Detect which cell encompasses the target text, then output its [X, Y] center coordinate. 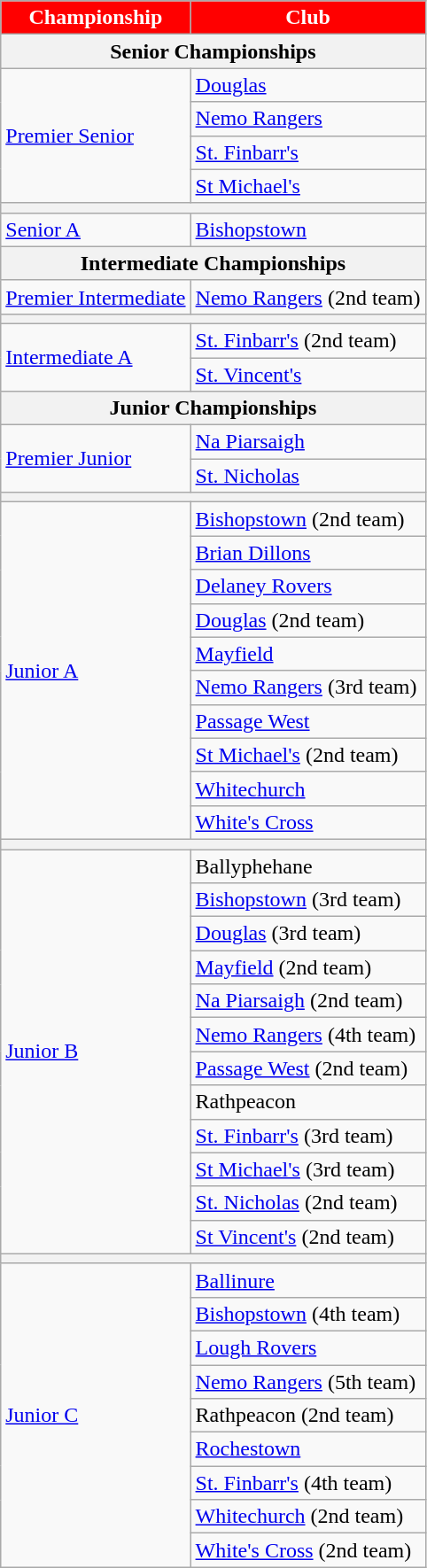
Douglas (3rd team) [308, 934]
Delaney Rovers [308, 586]
Douglas (2nd team) [308, 620]
Club [308, 18]
St. Finbarr's (4th team) [308, 1483]
St. Finbarr's (2nd team) [308, 340]
Mayfield (2nd team) [308, 967]
St Michael's (3rd team) [308, 1169]
Bishopstown (2nd team) [308, 519]
Senior Championships [213, 51]
Nemo Rangers (3rd team) [308, 687]
Junior C [96, 1416]
Rathpeacon (2nd team) [308, 1416]
Nemo Rangers [308, 119]
Junior A [96, 671]
Premier Senior [96, 136]
St. Nicholas (2nd team) [308, 1203]
White's Cross [308, 822]
St. Vincent's [308, 375]
St. Finbarr's (3rd team) [308, 1136]
Ballinure [308, 1280]
Whitechurch (2nd team) [308, 1517]
Douglas [308, 85]
Nemo Rangers (4th team) [308, 1035]
Passage West (2nd team) [308, 1068]
Junior Championships [213, 408]
Whitechurch [308, 788]
Nemo Rangers (5th team) [308, 1381]
Championship [96, 18]
Rathpeacon [308, 1102]
Junior B [96, 1051]
Intermediate A [96, 357]
Bishopstown (4th team) [308, 1314]
Rochestown [308, 1449]
St. Finbarr's [308, 152]
Senior A [96, 229]
St Michael's [308, 186]
St Michael's (2nd team) [308, 755]
Intermediate Championships [213, 263]
Mayfield [308, 654]
Nemo Rangers (2nd team) [308, 297]
Bishopstown [308, 229]
Na Piarsaigh [308, 442]
Na Piarsaigh (2nd team) [308, 1001]
Passage West [308, 721]
St. Nicholas [308, 476]
Premier Junior [96, 459]
Lough Rovers [308, 1347]
St Vincent's (2nd team) [308, 1237]
Ballyphehane [308, 866]
Bishopstown (3rd team) [308, 900]
Premier Intermediate [96, 297]
Brian Dillons [308, 553]
White's Cross (2nd team) [308, 1550]
